Detect which cell encompasses the target text, then output its (x, y) center coordinate. 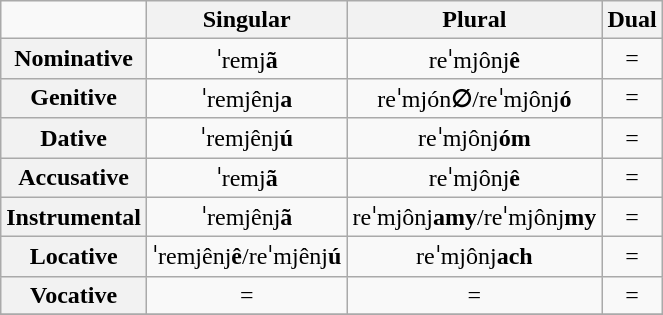
ˈremjênjê/reˈmjênjú (246, 257)
reˈmjón∅/reˈmjônjó (474, 98)
ˈremjênja (246, 98)
ˈremjênjú (246, 138)
Nominative (74, 59)
Singular (246, 20)
Dative (74, 138)
Instrumental (74, 217)
Vocative (74, 295)
reˈmjônjach (474, 257)
Locative (74, 257)
Accusative (74, 178)
reˈmjônjamy/reˈmjônjmy (474, 217)
Plural (474, 20)
Genitive (74, 98)
ˈremjênjã (246, 217)
reˈmjônjóm (474, 138)
Dual (632, 20)
